For the text-containing cell, return its midpoint in [X, Y] coordinate format. 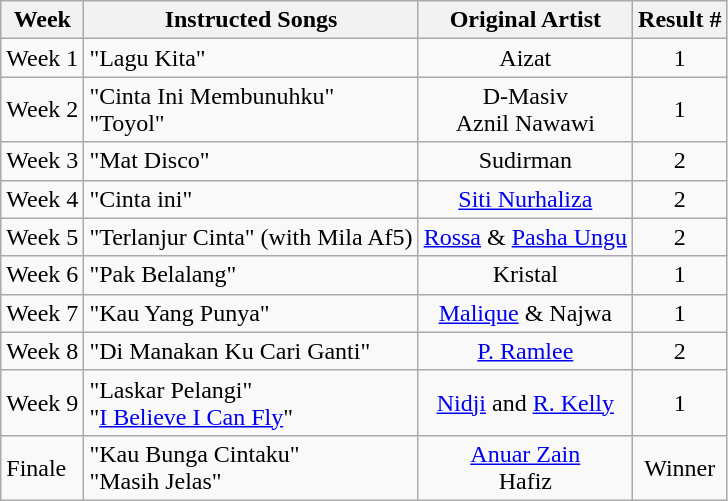
Nidji and R. Kelly [525, 402]
Original Artist [525, 20]
"Di Manakan Ku Cari Ganti" [251, 351]
"Laskar Pelangi" "I Believe I Can Fly" [251, 402]
Week 2 [42, 110]
"Kau Yang Punya" [251, 313]
Finale [42, 468]
Week 4 [42, 199]
"Terlanjur Cinta" (with Mila Af5) [251, 237]
Week 5 [42, 237]
"Cinta ini" [251, 199]
"Cinta Ini Membunuhku" "Toyol" [251, 110]
Aizat [525, 58]
Sudirman [525, 161]
Week 7 [42, 313]
"Mat Disco" [251, 161]
Week [42, 20]
Malique & Najwa [525, 313]
Week 6 [42, 275]
"Pak Belalang" [251, 275]
Kristal [525, 275]
Anuar Zain Hafiz [525, 468]
Week 8 [42, 351]
P. Ramlee [525, 351]
Instructed Songs [251, 20]
Siti Nurhaliza [525, 199]
Week 3 [42, 161]
Result # [680, 20]
"Lagu Kita" [251, 58]
Week 1 [42, 58]
Week 9 [42, 402]
D-Masiv Aznil Nawawi [525, 110]
"Kau Bunga Cintaku" "Masih Jelas" [251, 468]
Rossa & Pasha Ungu [525, 237]
Winner [680, 468]
